Scan for the cell matching the given text and deliver its (X, Y) coordinate at center. 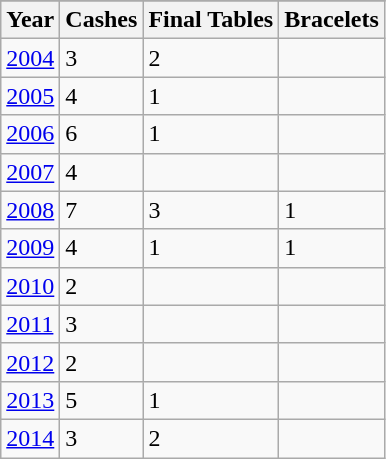
Year (30, 20)
2008 (30, 210)
2007 (30, 172)
2010 (30, 286)
2004 (30, 58)
2006 (30, 134)
Cashes (102, 20)
Bracelets (332, 20)
6 (102, 134)
5 (102, 400)
2011 (30, 324)
2014 (30, 438)
7 (102, 210)
2013 (30, 400)
2009 (30, 248)
2005 (30, 96)
2012 (30, 362)
Final Tables (211, 20)
